Locate the cell with the specified text and output its [X, Y] center coordinate. 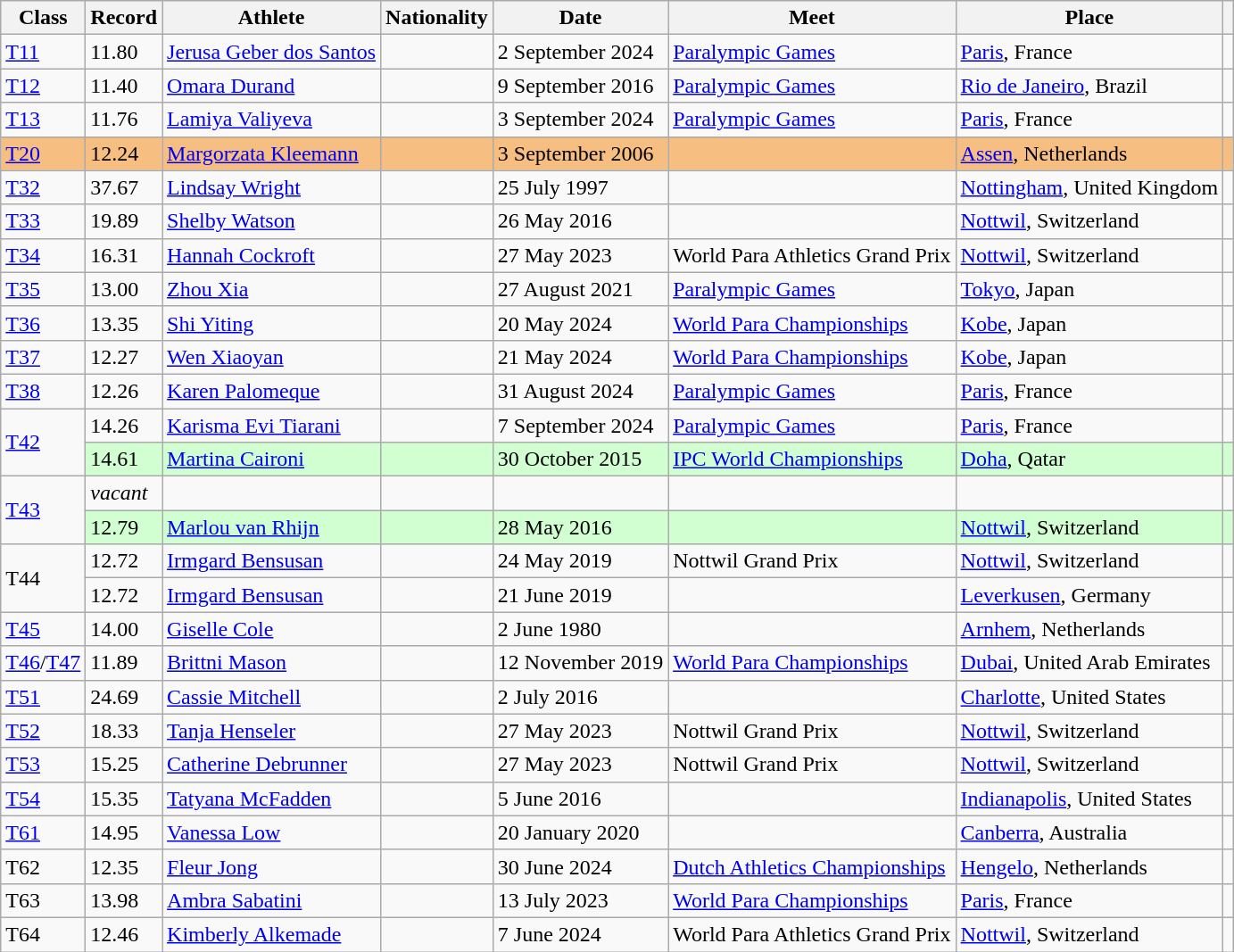
Brittni Mason [271, 663]
11.40 [124, 86]
12.46 [124, 934]
Kimberly Alkemade [271, 934]
T62 [43, 866]
20 January 2020 [580, 832]
12 November 2019 [580, 663]
24 May 2019 [580, 561]
11.76 [124, 120]
T36 [43, 323]
T46/T47 [43, 663]
T13 [43, 120]
14.61 [124, 459]
T34 [43, 255]
Charlotte, United States [1089, 697]
20 May 2024 [580, 323]
IPC World Championships [812, 459]
14.00 [124, 629]
28 May 2016 [580, 527]
26 May 2016 [580, 221]
Class [43, 18]
7 September 2024 [580, 426]
15.35 [124, 799]
30 June 2024 [580, 866]
Tokyo, Japan [1089, 289]
18.33 [124, 731]
2 June 1980 [580, 629]
Shi Yiting [271, 323]
30 October 2015 [580, 459]
Hengelo, Netherlands [1089, 866]
Tatyana McFadden [271, 799]
Place [1089, 18]
Shelby Watson [271, 221]
T32 [43, 187]
11.80 [124, 52]
Martina Caironi [271, 459]
16.31 [124, 255]
13.00 [124, 289]
3 September 2024 [580, 120]
21 June 2019 [580, 595]
T51 [43, 697]
2 July 2016 [580, 697]
T33 [43, 221]
Omara Durand [271, 86]
Hannah Cockroft [271, 255]
12.27 [124, 357]
T35 [43, 289]
14.95 [124, 832]
Dubai, United Arab Emirates [1089, 663]
Margorzata Kleemann [271, 153]
T42 [43, 443]
3 September 2006 [580, 153]
Assen, Netherlands [1089, 153]
24.69 [124, 697]
Fleur Jong [271, 866]
25 July 1997 [580, 187]
27 August 2021 [580, 289]
T12 [43, 86]
Nationality [437, 18]
T44 [43, 578]
Nottingham, United Kingdom [1089, 187]
T45 [43, 629]
Vanessa Low [271, 832]
T20 [43, 153]
T61 [43, 832]
9 September 2016 [580, 86]
37.67 [124, 187]
13 July 2023 [580, 900]
Arnhem, Netherlands [1089, 629]
5 June 2016 [580, 799]
12.35 [124, 866]
Leverkusen, Germany [1089, 595]
19.89 [124, 221]
15.25 [124, 765]
Cassie Mitchell [271, 697]
13.98 [124, 900]
Rio de Janeiro, Brazil [1089, 86]
12.79 [124, 527]
21 May 2024 [580, 357]
Canberra, Australia [1089, 832]
Jerusa Geber dos Santos [271, 52]
Giselle Cole [271, 629]
14.26 [124, 426]
Marlou van Rhijn [271, 527]
T63 [43, 900]
12.24 [124, 153]
11.89 [124, 663]
12.26 [124, 391]
T53 [43, 765]
Wen Xiaoyan [271, 357]
T37 [43, 357]
Zhou Xia [271, 289]
Record [124, 18]
7 June 2024 [580, 934]
vacant [124, 493]
T43 [43, 510]
13.35 [124, 323]
Dutch Athletics Championships [812, 866]
T54 [43, 799]
T52 [43, 731]
T64 [43, 934]
Meet [812, 18]
Doha, Qatar [1089, 459]
Karen Palomeque [271, 391]
Date [580, 18]
Karisma Evi Tiarani [271, 426]
T11 [43, 52]
2 September 2024 [580, 52]
Ambra Sabatini [271, 900]
Lindsay Wright [271, 187]
31 August 2024 [580, 391]
Catherine Debrunner [271, 765]
T38 [43, 391]
Indianapolis, United States [1089, 799]
Tanja Henseler [271, 731]
Lamiya Valiyeva [271, 120]
Athlete [271, 18]
